Output the [X, Y] coordinate of the center of the cell containing the given text.  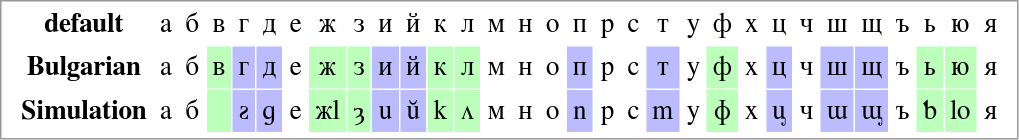
ɡ [270, 111]
u̡ [779, 111]
Bulgarian [84, 67]
ŭ [413, 111]
ɯ [838, 111]
ɸ [722, 111]
default [84, 24]
ȝ [359, 111]
жl [328, 111]
u [385, 111]
ƨ [244, 111]
ɯ̡ [872, 111]
k [441, 111]
ʌ [468, 111]
m [662, 111]
o [552, 111]
lo [960, 111]
Simulation [84, 111]
ƅ [930, 111]
n [580, 111]
